Return the [x, y] coordinate for the center point of the cell that contains the specified text.  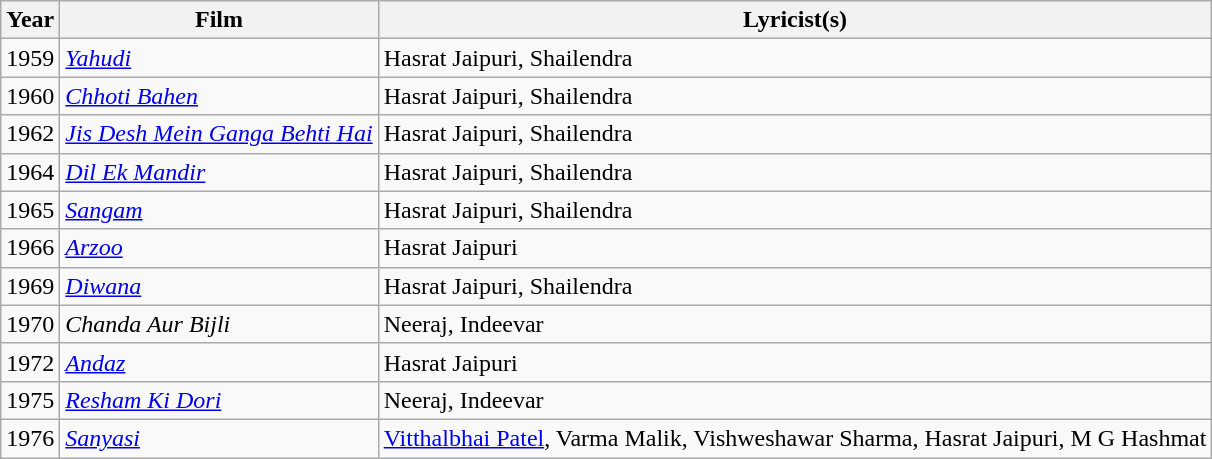
1969 [30, 286]
Film [219, 20]
1966 [30, 248]
Vitthalbhai Patel, Varma Malik, Vishweshawar Sharma, Hasrat Jaipuri, M G Hashmat [795, 438]
1965 [30, 210]
1964 [30, 172]
1959 [30, 58]
1970 [30, 324]
Chanda Aur Bijli [219, 324]
Chhoti Bahen [219, 96]
Resham Ki Dori [219, 400]
Yahudi [219, 58]
Year [30, 20]
Andaz [219, 362]
Dil Ek Mandir [219, 172]
Sangam [219, 210]
Arzoo [219, 248]
Diwana [219, 286]
1972 [30, 362]
Lyricist(s) [795, 20]
1960 [30, 96]
1976 [30, 438]
1962 [30, 134]
Sanyasi [219, 438]
Jis Desh Mein Ganga Behti Hai [219, 134]
1975 [30, 400]
